Determine the (x, y) coordinate at the center of the cell enclosing the given text.  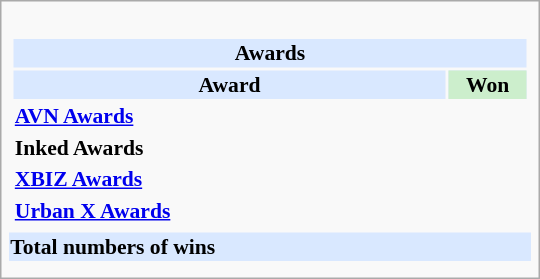
Awards (270, 53)
Total numbers of wins (270, 246)
Awards Award Won AVN Awards Inked Awards XBIZ Awards Urban X Awards (270, 119)
Won (488, 84)
Urban X Awards (229, 210)
Inked Awards (229, 147)
Award (229, 84)
XBIZ Awards (229, 179)
AVN Awards (229, 116)
